From the cell containing the given text, extract its center point as [X, Y] coordinate. 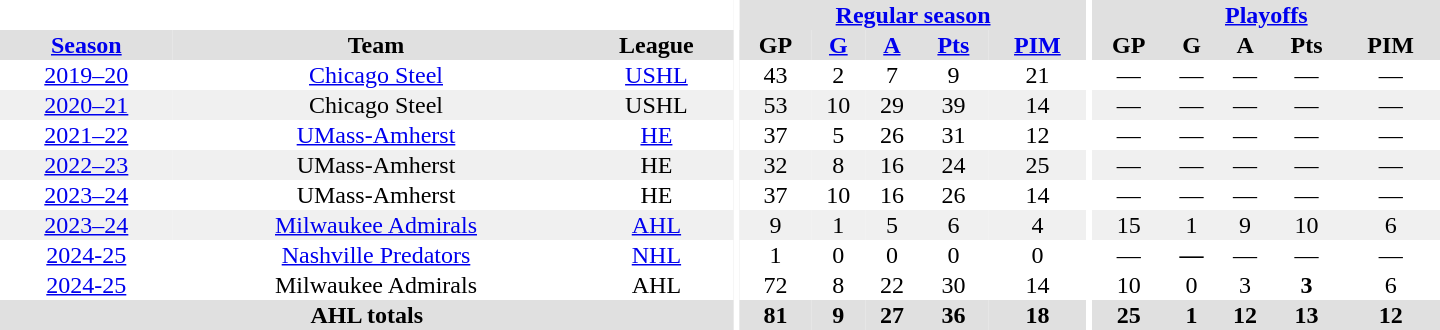
36 [954, 315]
29 [892, 105]
43 [775, 75]
2022–23 [86, 165]
Playoffs [1266, 15]
32 [775, 165]
81 [775, 315]
21 [1038, 75]
30 [954, 285]
24 [954, 165]
18 [1038, 315]
53 [775, 105]
AHL totals [367, 315]
39 [954, 105]
2 [839, 75]
Nashville Predators [376, 255]
Season [86, 45]
31 [954, 135]
13 [1306, 315]
2020–21 [86, 105]
NHL [656, 255]
27 [892, 315]
22 [892, 285]
72 [775, 285]
7 [892, 75]
Regular season [912, 15]
Team [376, 45]
2019–20 [86, 75]
15 [1129, 225]
2021–22 [86, 135]
League [656, 45]
4 [1038, 225]
